Detect which cell encompasses the target text, then output its (x, y) center coordinate. 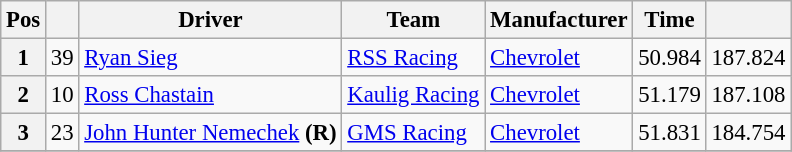
Manufacturer (559, 20)
23 (62, 133)
187.824 (748, 58)
50.984 (670, 58)
51.831 (670, 133)
2 (24, 95)
GMS Racing (414, 133)
187.108 (748, 95)
3 (24, 133)
Time (670, 20)
1 (24, 58)
John Hunter Nemechek (R) (210, 133)
Ross Chastain (210, 95)
51.179 (670, 95)
Ryan Sieg (210, 58)
10 (62, 95)
RSS Racing (414, 58)
39 (62, 58)
184.754 (748, 133)
Pos (24, 20)
Kaulig Racing (414, 95)
Team (414, 20)
Driver (210, 20)
